Scan for the cell matching the given text and deliver its [x, y] coordinate at center. 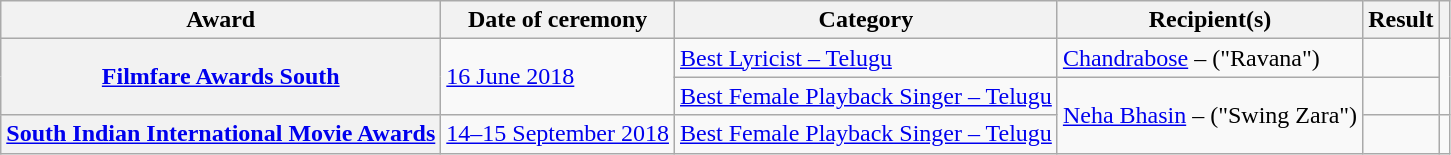
Filmfare Awards South [221, 77]
Award [221, 20]
Result [1401, 20]
Date of ceremony [558, 20]
14–15 September 2018 [558, 134]
Chandrabose – ("Ravana") [1210, 58]
South Indian International Movie Awards [221, 134]
Recipient(s) [1210, 20]
Neha Bhasin – ("Swing Zara") [1210, 115]
16 June 2018 [558, 77]
Category [866, 20]
Best Lyricist – Telugu [866, 58]
